Capture the cell that displays the provided text and extract its (X, Y) central coordinate. 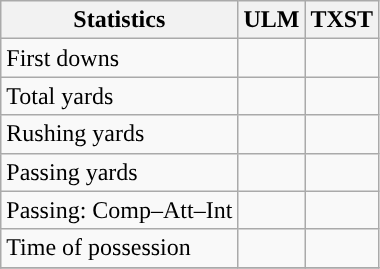
Rushing yards (120, 134)
First downs (120, 58)
Passing: Comp–Att–Int (120, 210)
Statistics (120, 20)
Total yards (120, 96)
ULM (272, 20)
TXST (342, 20)
Passing yards (120, 172)
Time of possession (120, 248)
